Scan for the cell matching the given text and deliver its (x, y) coordinate at center. 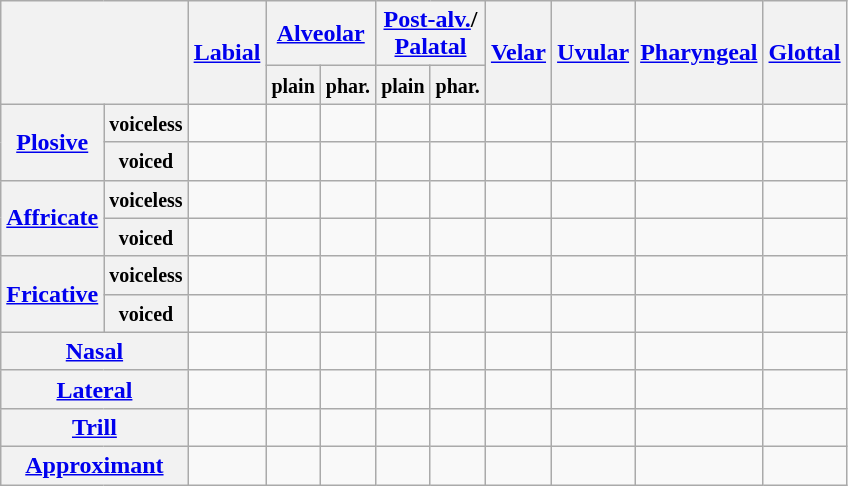
Uvular (594, 52)
Lateral (94, 389)
Pharyngeal (699, 52)
Velar (518, 52)
Nasal (94, 351)
Trill (94, 427)
Post-alv./Palatal (431, 34)
Fricative (52, 294)
Labial (227, 52)
Alveolar (321, 34)
Plosive (52, 142)
Glottal (804, 52)
Approximant (94, 465)
Affricate (52, 218)
